For the text-containing cell, return its midpoint in [x, y] coordinate format. 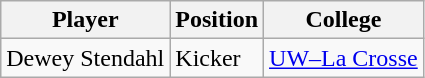
Kicker [217, 58]
College [344, 20]
Player [86, 20]
Dewey Stendahl [86, 58]
Position [217, 20]
UW–La Crosse [344, 58]
